Detect which cell encompasses the target text, then output its [x, y] center coordinate. 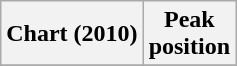
Peakposition [189, 34]
Chart (2010) [72, 34]
